Scan for the cell matching the given text and deliver its [X, Y] coordinate at center. 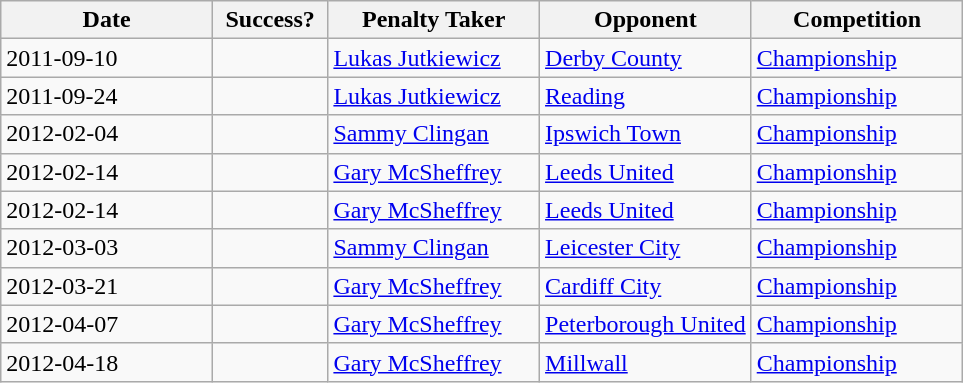
2012-04-07 [107, 324]
2011-09-10 [107, 58]
Success? [270, 20]
Date [107, 20]
Millwall [646, 362]
Derby County [646, 58]
2012-03-03 [107, 248]
Reading [646, 96]
Peterborough United [646, 324]
Competition [857, 20]
Cardiff City [646, 286]
2011-09-24 [107, 96]
2012-04-18 [107, 362]
Penalty Taker [434, 20]
Opponent [646, 20]
Leicester City [646, 248]
Ipswich Town [646, 134]
2012-03-21 [107, 286]
2012-02-04 [107, 134]
